Find where the given text appears and provide that cell's center as [x, y] coordinate. 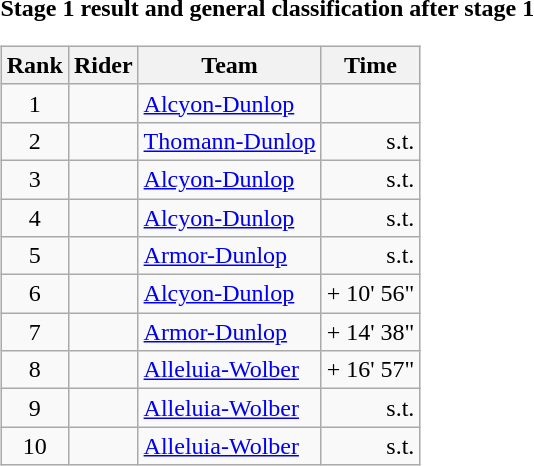
2 [34, 141]
+ 10' 56" [370, 294]
Thomann-Dunlop [230, 141]
+ 14' 38" [370, 332]
3 [34, 179]
Time [370, 65]
10 [34, 446]
6 [34, 294]
+ 16' 57" [370, 370]
Rank [34, 65]
Rider [103, 65]
1 [34, 103]
4 [34, 217]
5 [34, 256]
7 [34, 332]
Team [230, 65]
9 [34, 408]
8 [34, 370]
